Detect which cell encompasses the target text, then output its [X, Y] center coordinate. 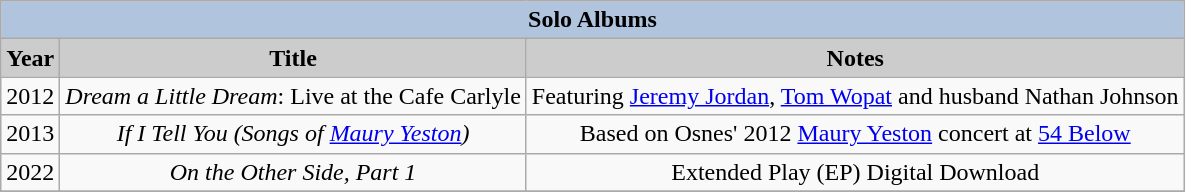
2013 [30, 134]
Title [293, 58]
Notes [855, 58]
Extended Play (EP) Digital Download [855, 172]
Year [30, 58]
Dream a Little Dream: Live at the Cafe Carlyle [293, 96]
Featuring Jeremy Jordan, Tom Wopat and husband Nathan Johnson [855, 96]
If I Tell You (Songs of Maury Yeston) [293, 134]
Based on Osnes' 2012 Maury Yeston concert at 54 Below [855, 134]
Solo Albums [592, 20]
2012 [30, 96]
2022 [30, 172]
On the Other Side, Part 1 [293, 172]
